Scan for the cell matching the given text and deliver its [X, Y] coordinate at center. 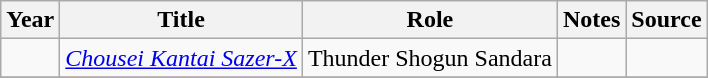
Year [30, 20]
Thunder Shogun Sandara [430, 58]
Role [430, 20]
Source [666, 20]
Title [182, 20]
Notes [591, 20]
Chousei Kantai Sazer-X [182, 58]
